Identify which cell holds the provided text, then report its [x, y] central coordinate. 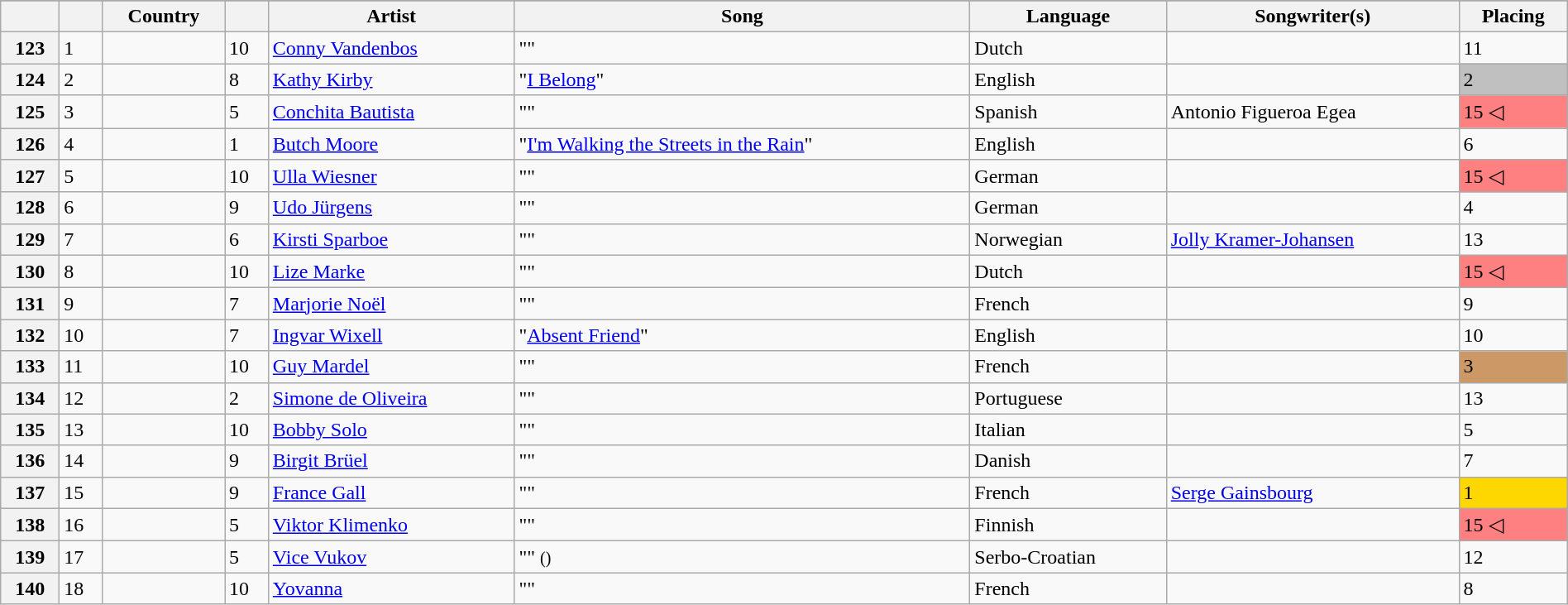
Portuguese [1068, 398]
Language [1068, 17]
Lize Marke [391, 271]
Antonio Figueroa Egea [1312, 112]
123 [30, 48]
Artist [391, 17]
133 [30, 367]
132 [30, 335]
"Absent Friend" [743, 335]
Birgit Brüel [391, 461]
Bobby Solo [391, 430]
"I Belong" [743, 79]
16 [81, 525]
17 [81, 557]
Viktor Klimenko [391, 525]
Udo Jürgens [391, 208]
Marjorie Noël [391, 304]
Vice Vukov [391, 557]
Country [164, 17]
Serge Gainsbourg [1312, 492]
Ingvar Wixell [391, 335]
130 [30, 271]
Jolly Kramer-Johansen [1312, 239]
Songwriter(s) [1312, 17]
136 [30, 461]
127 [30, 176]
18 [81, 588]
Conny Vandenbos [391, 48]
137 [30, 492]
France Gall [391, 492]
Placing [1513, 17]
129 [30, 239]
15 [81, 492]
135 [30, 430]
Kirsti Sparboe [391, 239]
Norwegian [1068, 239]
131 [30, 304]
139 [30, 557]
Song [743, 17]
125 [30, 112]
140 [30, 588]
Yovanna [391, 588]
Butch Moore [391, 143]
Danish [1068, 461]
Simone de Oliveira [391, 398]
128 [30, 208]
Ulla Wiesner [391, 176]
Kathy Kirby [391, 79]
134 [30, 398]
124 [30, 79]
Italian [1068, 430]
"" () [743, 557]
Conchita Bautista [391, 112]
Guy Mardel [391, 367]
14 [81, 461]
Spanish [1068, 112]
138 [30, 525]
Serbo-Croatian [1068, 557]
Finnish [1068, 525]
126 [30, 143]
"I'm Walking the Streets in the Rain" [743, 143]
